Capture the cell that displays the provided text and extract its (x, y) central coordinate. 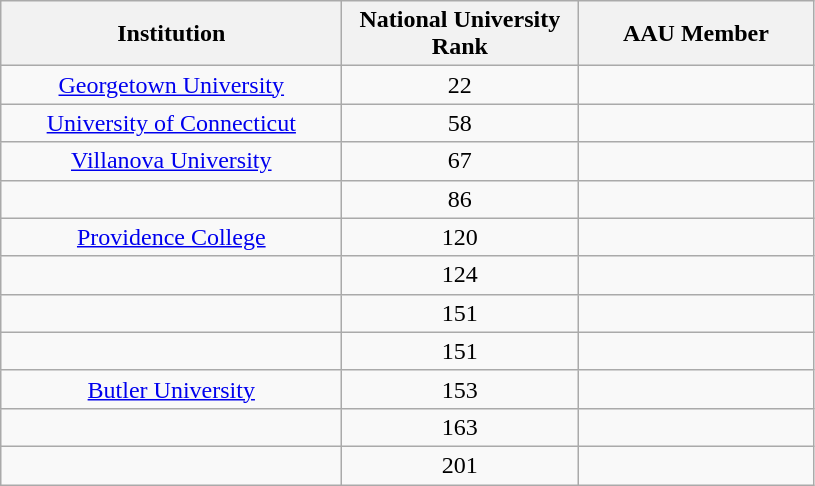
University of Connecticut (172, 123)
National University Rank (460, 34)
201 (460, 465)
86 (460, 199)
153 (460, 389)
Georgetown University (172, 85)
Villanova University (172, 161)
67 (460, 161)
58 (460, 123)
Providence College (172, 237)
120 (460, 237)
22 (460, 85)
AAU Member (696, 34)
124 (460, 275)
Institution (172, 34)
Butler University (172, 389)
163 (460, 427)
